Provide the [x, y] coordinate of the cell's center where the given text is located.  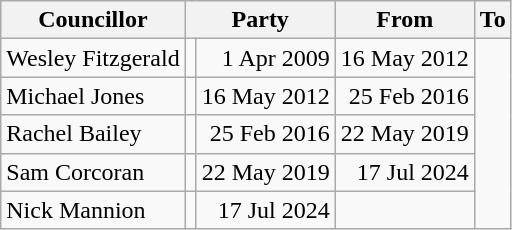
Party [260, 20]
1 Apr 2009 [266, 58]
Sam Corcoran [93, 172]
Michael Jones [93, 96]
Wesley Fitzgerald [93, 58]
Councillor [93, 20]
To [492, 20]
From [404, 20]
Nick Mannion [93, 210]
Rachel Bailey [93, 134]
